Pinpoint the cell where the given text exists, returning its [x, y] midpoint coordinate. 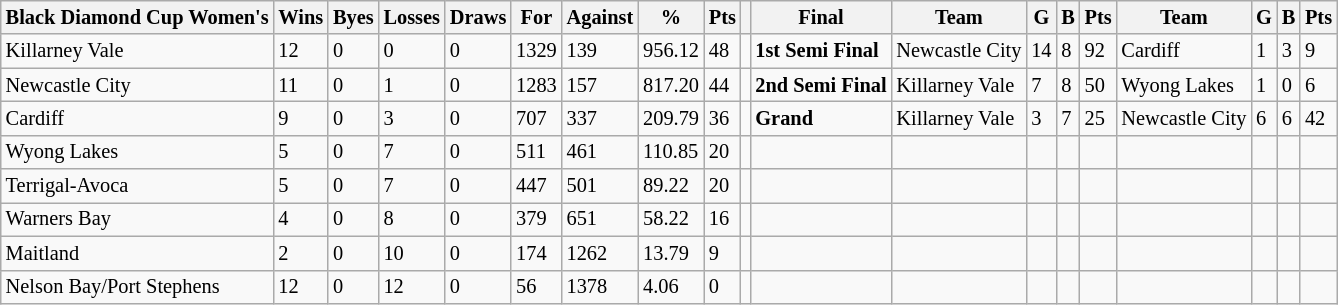
157 [600, 85]
16 [722, 219]
707 [536, 118]
511 [536, 152]
1378 [600, 287]
89.22 [671, 186]
447 [536, 186]
10 [412, 253]
Against [600, 17]
2nd Semi Final [820, 85]
Final [820, 17]
Wins [300, 17]
817.20 [671, 85]
139 [600, 51]
44 [722, 85]
461 [600, 152]
50 [1098, 85]
4.06 [671, 287]
% [671, 17]
Losses [412, 17]
Terrigal-Avoca [138, 186]
For [536, 17]
42 [1318, 118]
1283 [536, 85]
11 [300, 85]
4 [300, 219]
Maitland [138, 253]
Black Diamond Cup Women's [138, 17]
1262 [600, 253]
13.79 [671, 253]
651 [600, 219]
501 [600, 186]
110.85 [671, 152]
379 [536, 219]
14 [1041, 51]
Draws [478, 17]
Nelson Bay/Port Stephens [138, 287]
337 [600, 118]
1st Semi Final [820, 51]
1329 [536, 51]
36 [722, 118]
92 [1098, 51]
209.79 [671, 118]
174 [536, 253]
Byes [353, 17]
Warners Bay [138, 219]
56 [536, 287]
956.12 [671, 51]
58.22 [671, 219]
Grand [820, 118]
2 [300, 253]
48 [722, 51]
25 [1098, 118]
